For the text-containing cell, return its midpoint in (X, Y) coordinate format. 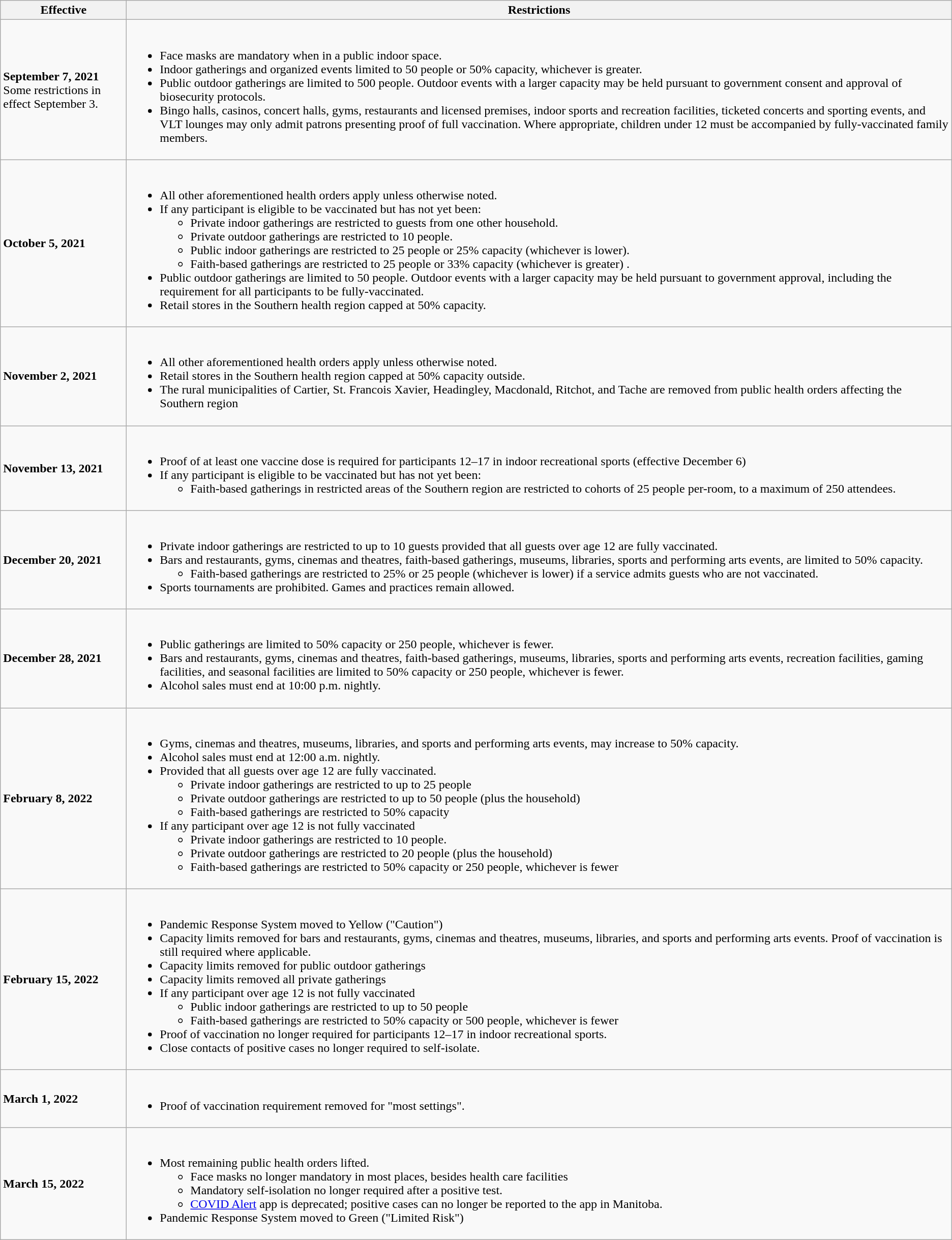
Effective (64, 10)
December 20, 2021 (64, 560)
March 1, 2022 (64, 1098)
November 13, 2021 (64, 468)
February 8, 2022 (64, 798)
September 7, 2021Some restrictions in effect September 3. (64, 89)
March 15, 2022 (64, 1184)
Proof of vaccination requirement removed for "most settings". (539, 1098)
October 5, 2021 (64, 243)
November 2, 2021 (64, 376)
February 15, 2022 (64, 979)
December 28, 2021 (64, 658)
Restrictions (539, 10)
